Find where the given text appears and provide that cell's center as (x, y) coordinate. 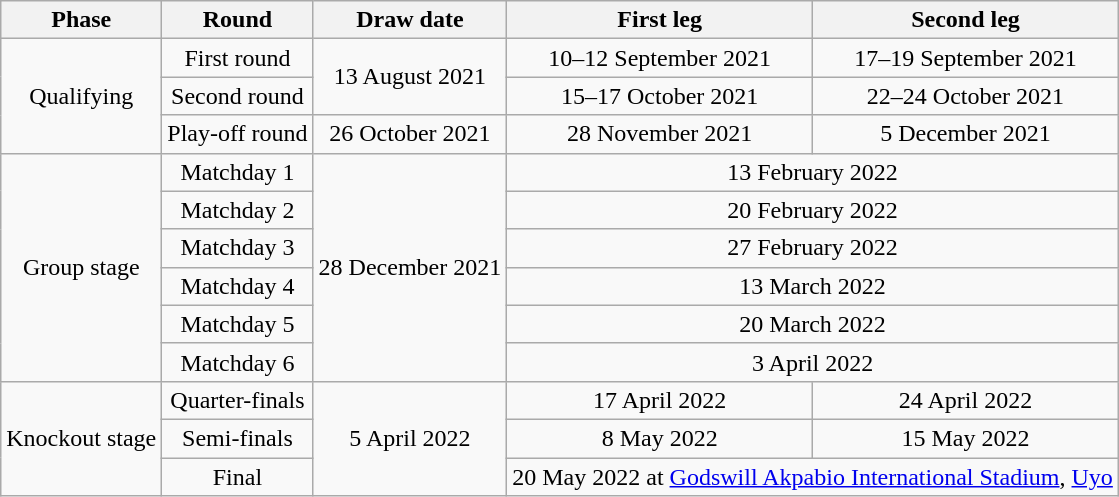
Knockout stage (82, 438)
Phase (82, 20)
Matchday 1 (238, 172)
15 May 2022 (966, 438)
5 April 2022 (410, 438)
27 February 2022 (813, 248)
13 March 2022 (813, 286)
28 November 2021 (660, 134)
26 October 2021 (410, 134)
10–12 September 2021 (660, 58)
Matchday 4 (238, 286)
13 February 2022 (813, 172)
20 March 2022 (813, 324)
Quarter-finals (238, 400)
Second leg (966, 20)
First leg (660, 20)
Draw date (410, 20)
22–24 October 2021 (966, 96)
Matchday 6 (238, 362)
17 April 2022 (660, 400)
Qualifying (82, 96)
Final (238, 477)
First round (238, 58)
20 May 2022 at Godswill Akpabio International Stadium, Uyo (813, 477)
Matchday 2 (238, 210)
3 April 2022 (813, 362)
15–17 October 2021 (660, 96)
Group stage (82, 267)
5 December 2021 (966, 134)
13 August 2021 (410, 77)
Second round (238, 96)
20 February 2022 (813, 210)
Matchday 5 (238, 324)
28 December 2021 (410, 267)
24 April 2022 (966, 400)
Round (238, 20)
Play-off round (238, 134)
8 May 2022 (660, 438)
Semi-finals (238, 438)
17–19 September 2021 (966, 58)
Matchday 3 (238, 248)
